From the cell containing the given text, extract its center point as (X, Y) coordinate. 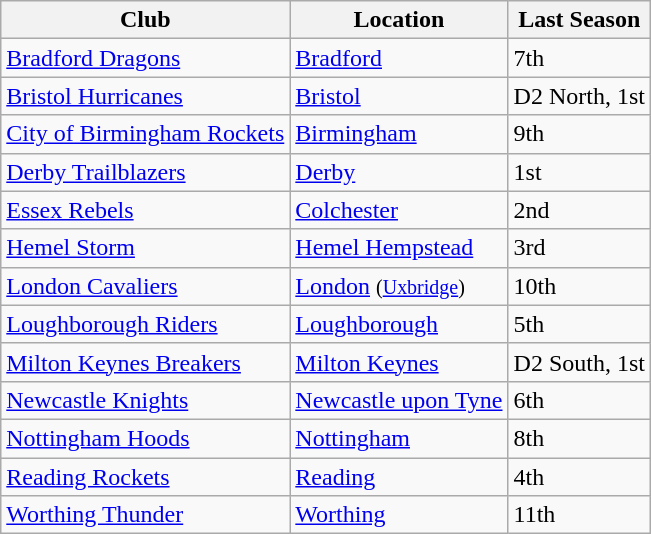
D2 North, 1st (579, 96)
8th (579, 438)
Location (399, 20)
1st (579, 172)
London (Uxbridge) (399, 286)
Colchester (399, 210)
Loughborough (399, 324)
Derby (399, 172)
Hemel Storm (146, 248)
Worthing (399, 515)
Club (146, 20)
5th (579, 324)
Reading (399, 477)
6th (579, 400)
Newcastle upon Tyne (399, 400)
10th (579, 286)
Bradford Dragons (146, 58)
D2 South, 1st (579, 362)
9th (579, 134)
Newcastle Knights (146, 400)
Milton Keynes Breakers (146, 362)
7th (579, 58)
London Cavaliers (146, 286)
Hemel Hempstead (399, 248)
Birmingham (399, 134)
City of Birmingham Rockets (146, 134)
2nd (579, 210)
Reading Rockets (146, 477)
Bradford (399, 58)
Milton Keynes (399, 362)
Nottingham Hoods (146, 438)
11th (579, 515)
Bristol Hurricanes (146, 96)
Last Season (579, 20)
Derby Trailblazers (146, 172)
Essex Rebels (146, 210)
Loughborough Riders (146, 324)
Bristol (399, 96)
Nottingham (399, 438)
3rd (579, 248)
Worthing Thunder (146, 515)
4th (579, 477)
